Detect which cell encompasses the target text, then output its [x, y] center coordinate. 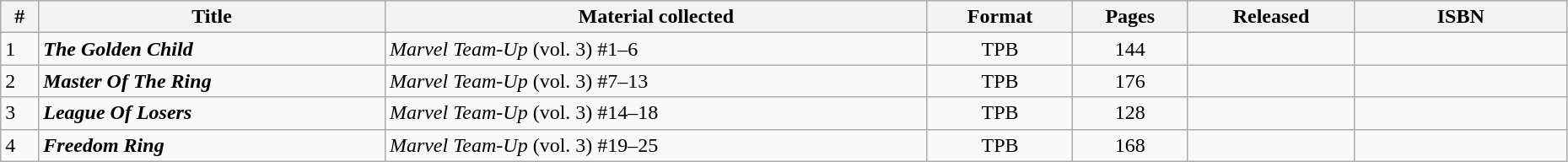
128 [1130, 113]
4 [20, 145]
Title [213, 17]
144 [1130, 49]
Pages [1130, 17]
Marvel Team-Up (vol. 3) #7–13 [656, 81]
ISBN [1461, 17]
Marvel Team-Up (vol. 3) #19–25 [656, 145]
The Golden Child [213, 49]
Marvel Team-Up (vol. 3) #14–18 [656, 113]
Master Of The Ring [213, 81]
League Of Losers [213, 113]
2 [20, 81]
Freedom Ring [213, 145]
Released [1272, 17]
Format [1000, 17]
3 [20, 113]
# [20, 17]
1 [20, 49]
Marvel Team-Up (vol. 3) #1–6 [656, 49]
176 [1130, 81]
168 [1130, 145]
Material collected [656, 17]
